Provide the (x, y) coordinate of the cell's center where the given text is located.  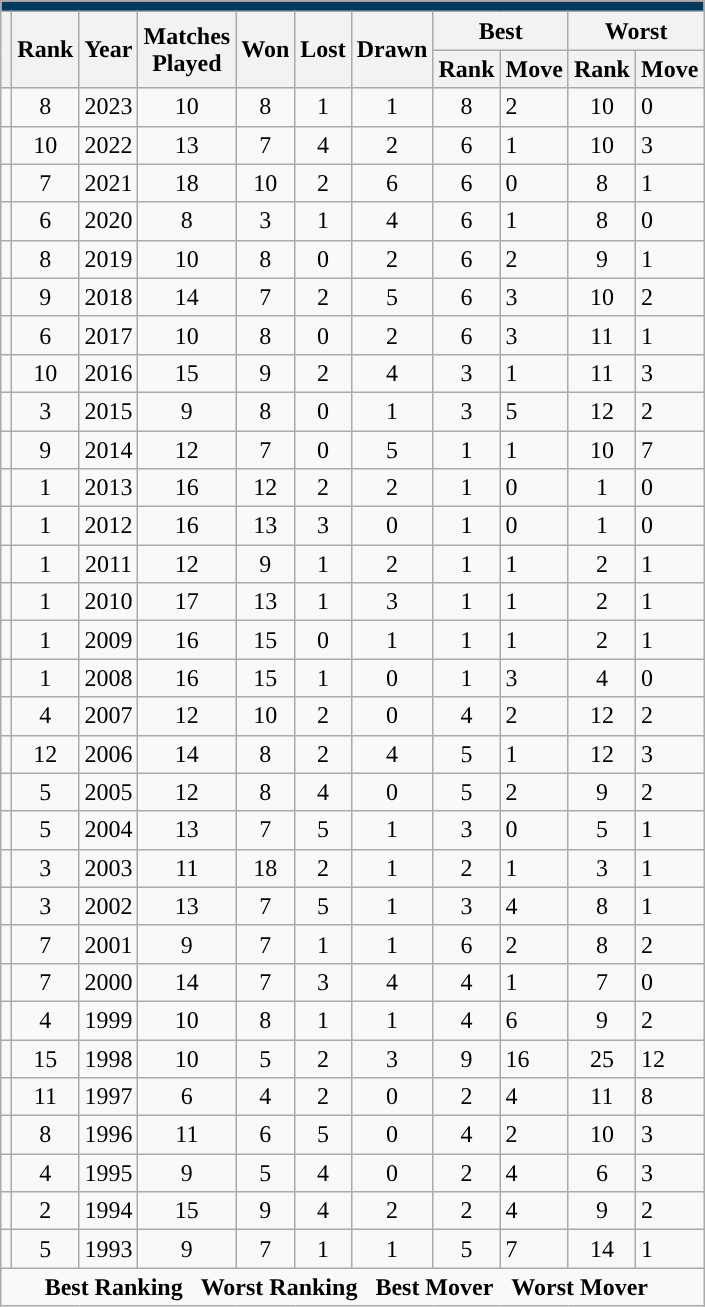
2013 (108, 488)
1998 (108, 1059)
2009 (108, 640)
Worst (636, 31)
Drawn (392, 50)
Best Ranking Worst Ranking Best Mover Worst Mover (352, 1287)
Best (500, 31)
2015 (108, 411)
1997 (108, 1097)
Lost (323, 50)
2008 (108, 678)
1996 (108, 1135)
25 (602, 1059)
2020 (108, 221)
2018 (108, 297)
2001 (108, 944)
1993 (108, 1249)
1999 (108, 1020)
1995 (108, 1173)
1994 (108, 1211)
2016 (108, 373)
2005 (108, 792)
17 (187, 602)
2007 (108, 716)
MatchesPlayed (187, 50)
2000 (108, 982)
2012 (108, 526)
Year (108, 50)
2002 (108, 906)
2014 (108, 449)
2017 (108, 335)
2021 (108, 183)
2019 (108, 259)
Won (266, 50)
2011 (108, 564)
2004 (108, 830)
2022 (108, 145)
2010 (108, 602)
2023 (108, 107)
2006 (108, 754)
2003 (108, 868)
